Return the [x, y] coordinate for the center point of the cell that contains the specified text.  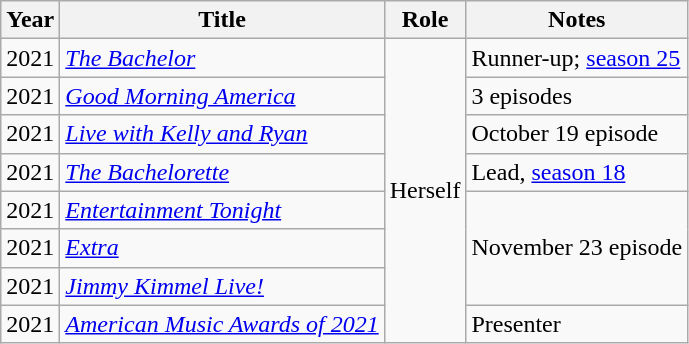
Entertainment Tonight [222, 210]
Good Morning America [222, 96]
Live with Kelly and Ryan [222, 134]
Title [222, 20]
Notes [577, 20]
Year [30, 20]
Herself [425, 191]
Lead, season 18 [577, 172]
The Bachelorette [222, 172]
3 episodes [577, 96]
The Bachelor [222, 58]
Extra [222, 248]
October 19 episode [577, 134]
Runner-up; season 25 [577, 58]
Presenter [577, 324]
Role [425, 20]
American Music Awards of 2021 [222, 324]
November 23 episode [577, 248]
Jimmy Kimmel Live! [222, 286]
